For the text-containing cell, return its midpoint in (X, Y) coordinate format. 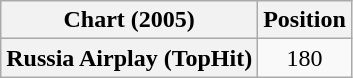
Chart (2005) (130, 20)
Russia Airplay (TopHit) (130, 58)
180 (305, 58)
Position (305, 20)
